Search for the cell housing the specified text and yield its [X, Y] center coordinate. 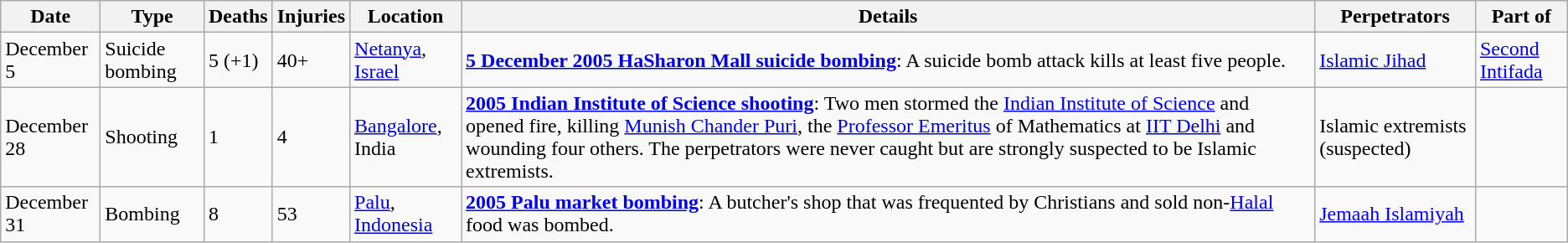
5 (+1) [238, 60]
1 [238, 137]
Palu, Indonesia [405, 215]
53 [311, 215]
Shooting [152, 137]
5 December 2005 HaSharon Mall suicide bombing: A suicide bomb attack kills at least five people. [888, 60]
8 [238, 215]
Jemaah Islamiyah [1395, 215]
Injuries [311, 17]
Part of [1521, 17]
Perpetrators [1395, 17]
December 31 [50, 215]
December 28 [50, 137]
Suicide bombing [152, 60]
Location [405, 17]
4 [311, 137]
Type [152, 17]
Deaths [238, 17]
Islamic extremists (suspected) [1395, 137]
Bangalore, India [405, 137]
40+ [311, 60]
Date [50, 17]
Islamic Jihad [1395, 60]
2005 Palu market bombing: A butcher's shop that was frequented by Christians and sold non-Halal food was bombed. [888, 215]
Bombing [152, 215]
Second Intifada [1521, 60]
Details [888, 17]
Netanya, Israel [405, 60]
December 5 [50, 60]
